Capture the cell that displays the provided text and extract its [X, Y] central coordinate. 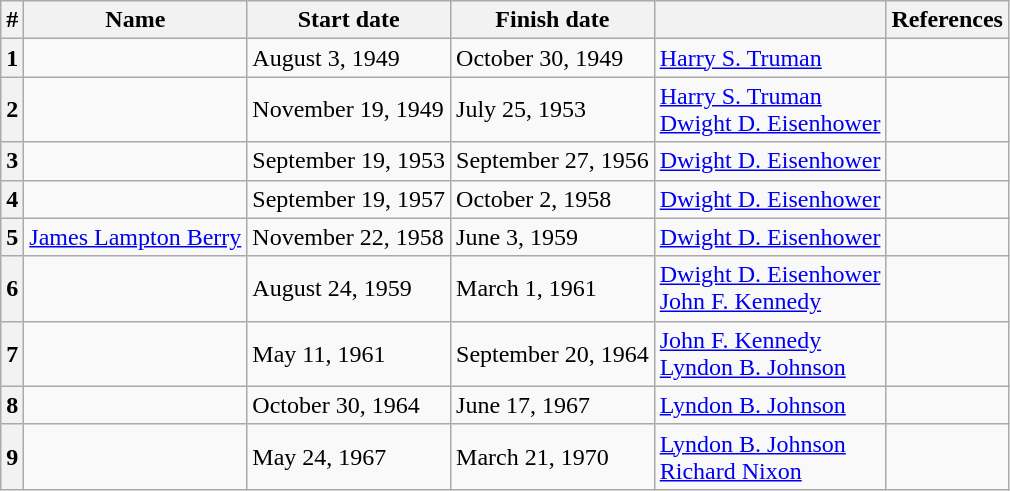
Lyndon B. Johnson [770, 405]
June 3, 1959 [553, 237]
August 24, 1959 [349, 288]
1 [12, 58]
3 [12, 161]
Harry S. TrumanDwight D. Eisenhower [770, 110]
5 [12, 237]
September 27, 1956 [553, 161]
November 19, 1949 [349, 110]
September 19, 1953 [349, 161]
4 [12, 199]
Lyndon B. JohnsonRichard Nixon [770, 456]
March 1, 1961 [553, 288]
October 30, 1964 [349, 405]
May 11, 1961 [349, 354]
September 20, 1964 [553, 354]
James Lampton Berry [136, 237]
6 [12, 288]
Harry S. Truman [770, 58]
Start date [349, 20]
References [948, 20]
August 3, 1949 [349, 58]
May 24, 1967 [349, 456]
October 30, 1949 [553, 58]
September 19, 1957 [349, 199]
8 [12, 405]
John F. KennedyLyndon B. Johnson [770, 354]
March 21, 1970 [553, 456]
Name [136, 20]
October 2, 1958 [553, 199]
November 22, 1958 [349, 237]
June 17, 1967 [553, 405]
Dwight D. EisenhowerJohn F. Kennedy [770, 288]
July 25, 1953 [553, 110]
Finish date [553, 20]
9 [12, 456]
7 [12, 354]
2 [12, 110]
# [12, 20]
